Return the (X, Y) coordinate for the center point of the cell that contains the specified text.  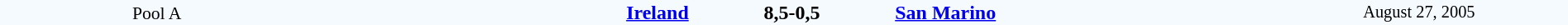
Ireland (501, 12)
8,5-0,5 (791, 12)
Pool A (157, 12)
August 27, 2005 (1419, 12)
San Marino (1082, 12)
